From the cell containing the given text, extract its center point as [X, Y] coordinate. 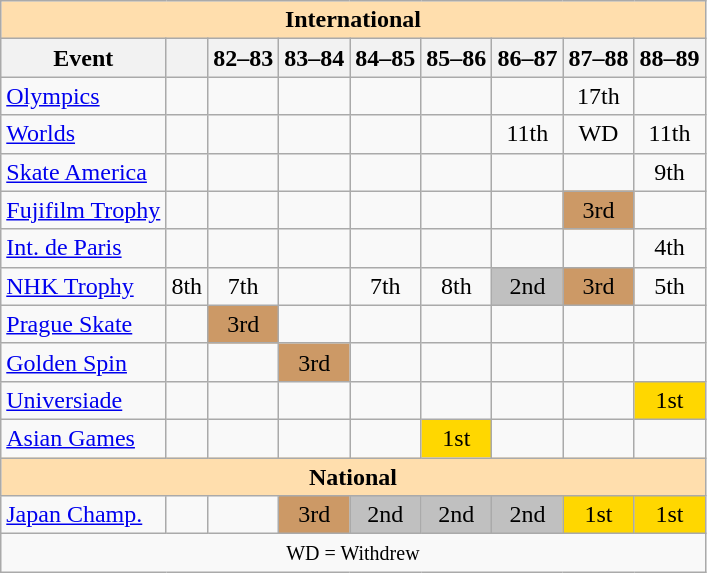
83–84 [314, 58]
85–86 [456, 58]
Asian Games [84, 438]
Int. de Paris [84, 248]
Worlds [84, 134]
Prague Skate [84, 324]
86–87 [528, 58]
NHK Trophy [84, 286]
84–85 [386, 58]
WD = Withdrew [353, 553]
National [353, 477]
Fujifilm Trophy [84, 210]
WD [598, 134]
Olympics [84, 96]
Event [84, 58]
International [353, 20]
82–83 [244, 58]
Universiade [84, 400]
9th [670, 172]
Japan Champ. [84, 515]
17th [598, 96]
87–88 [598, 58]
Skate America [84, 172]
4th [670, 248]
5th [670, 286]
88–89 [670, 58]
Golden Spin [84, 362]
